From the cell containing the given text, extract its center point as [X, Y] coordinate. 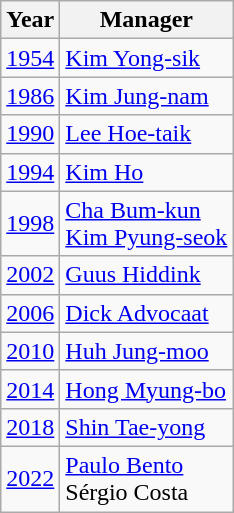
Huh Jung-moo [146, 351]
Manager [146, 20]
2022 [30, 478]
Year [30, 20]
Lee Hoe-taik [146, 134]
Kim Jung-nam [146, 96]
1986 [30, 96]
Dick Advocaat [146, 313]
1994 [30, 172]
Shin Tae-yong [146, 427]
Kim Yong-sik [146, 58]
Paulo Bento Sérgio Costa [146, 478]
Cha Bum-kun Kim Pyung-seok [146, 224]
Kim Ho [146, 172]
1990 [30, 134]
2014 [30, 389]
Hong Myung-bo [146, 389]
1998 [30, 224]
Guus Hiddink [146, 275]
2002 [30, 275]
2018 [30, 427]
2010 [30, 351]
1954 [30, 58]
2006 [30, 313]
